Identify which cell holds the provided text, then report its [X, Y] central coordinate. 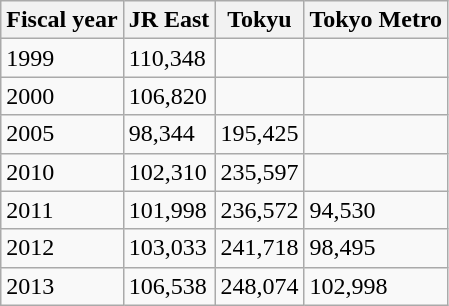
2005 [62, 134]
98,344 [169, 134]
110,348 [169, 58]
235,597 [260, 172]
JR East [169, 20]
236,572 [260, 210]
106,538 [169, 286]
2011 [62, 210]
Tokyo Metro [376, 20]
241,718 [260, 248]
1999 [62, 58]
106,820 [169, 96]
102,310 [169, 172]
2010 [62, 172]
2012 [62, 248]
101,998 [169, 210]
2013 [62, 286]
Fiscal year [62, 20]
103,033 [169, 248]
98,495 [376, 248]
2000 [62, 96]
195,425 [260, 134]
Tokyu [260, 20]
102,998 [376, 286]
94,530 [376, 210]
248,074 [260, 286]
